Determine the [x, y] coordinate at the center of the cell enclosing the given text.  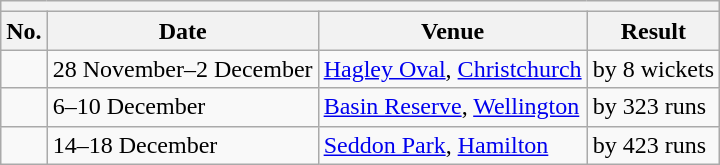
by 323 runs [653, 107]
Result [653, 31]
6–10 December [182, 107]
Hagley Oval, Christchurch [452, 69]
28 November–2 December [182, 69]
Date [182, 31]
No. [24, 31]
by 8 wickets [653, 69]
by 423 runs [653, 145]
Venue [452, 31]
Basin Reserve, Wellington [452, 107]
14–18 December [182, 145]
Seddon Park, Hamilton [452, 145]
